Provide the (x, y) coordinate of the cell's center where the given text is located.  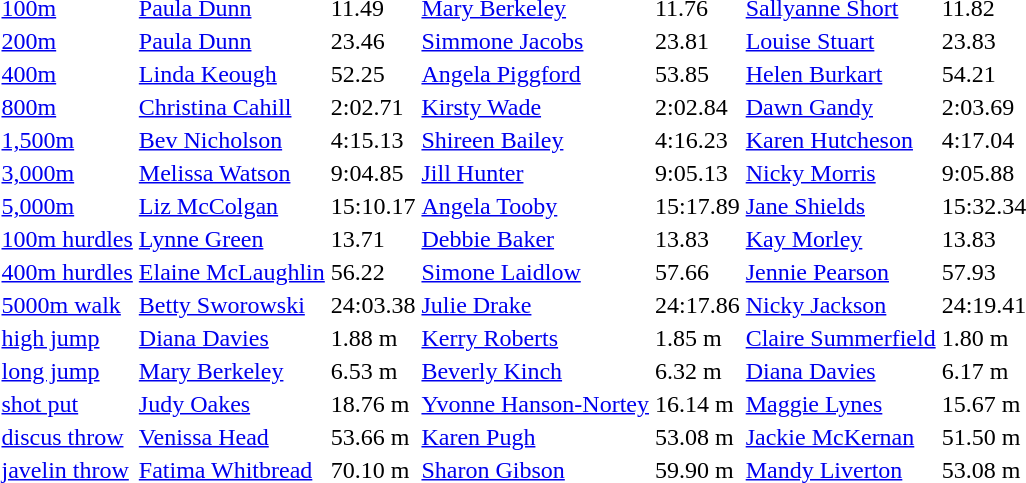
Kerry Roberts (536, 338)
Maggie Lynes (840, 404)
23.81 (698, 41)
Beverly Kinch (536, 371)
Jackie McKernan (840, 437)
13.71 (373, 239)
24:03.38 (373, 305)
Debbie Baker (536, 239)
Shireen Bailey (536, 140)
3,000m (67, 173)
Linda Keough (232, 74)
Jill Hunter (536, 173)
Jane Shields (840, 206)
Karen Pugh (536, 437)
Angela Tooby (536, 206)
9:04.85 (373, 173)
Simmone Jacobs (536, 41)
2:02.71 (373, 107)
Julie Drake (536, 305)
15:17.89 (698, 206)
Nicky Morris (840, 173)
53.08 m (698, 437)
Kay Morley (840, 239)
long jump (67, 371)
Betty Sworowski (232, 305)
1.88 m (373, 338)
1,500m (67, 140)
Helen Burkart (840, 74)
4:16.23 (698, 140)
Simone Laidlow (536, 272)
200m (67, 41)
6.53 m (373, 371)
high jump (67, 338)
Jennie Pearson (840, 272)
Bev Nicholson (232, 140)
57.66 (698, 272)
Melissa Watson (232, 173)
Christina Cahill (232, 107)
400m hurdles (67, 272)
1.85 m (698, 338)
Elaine McLaughlin (232, 272)
16.14 m (698, 404)
100m hurdles (67, 239)
23.46 (373, 41)
Karen Hutcheson (840, 140)
4:15.13 (373, 140)
Paula Dunn (232, 41)
5000m walk (67, 305)
Claire Summerfield (840, 338)
56.22 (373, 272)
Lynne Green (232, 239)
53.85 (698, 74)
5,000m (67, 206)
Liz McColgan (232, 206)
13.83 (698, 239)
18.76 m (373, 404)
52.25 (373, 74)
24:17.86 (698, 305)
shot put (67, 404)
Venissa Head (232, 437)
800m (67, 107)
6.32 m (698, 371)
2:02.84 (698, 107)
Kirsty Wade (536, 107)
Mary Berkeley (232, 371)
15:10.17 (373, 206)
Dawn Gandy (840, 107)
400m (67, 74)
Yvonne Hanson-Nortey (536, 404)
Nicky Jackson (840, 305)
53.66 m (373, 437)
9:05.13 (698, 173)
discus throw (67, 437)
Judy Oakes (232, 404)
Louise Stuart (840, 41)
Angela Piggford (536, 74)
